Output the (X, Y) coordinate of the center of the cell containing the given text.  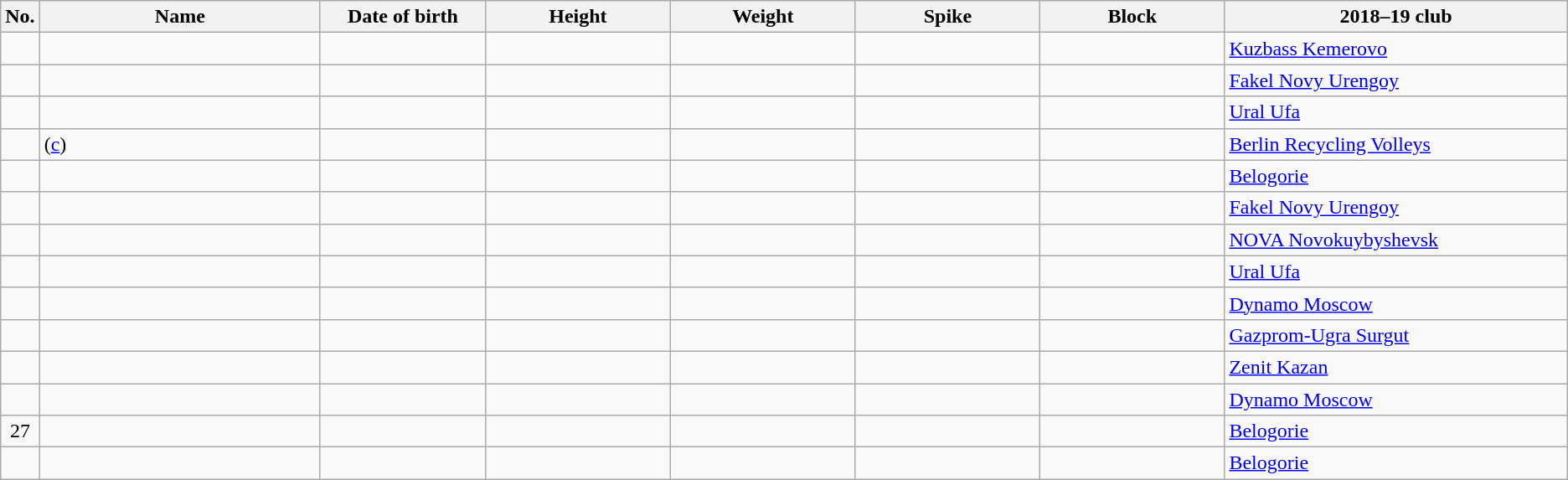
(c) (179, 144)
2018–19 club (1395, 17)
Weight (762, 17)
NOVA Novokuybyshevsk (1395, 240)
Zenit Kazan (1395, 367)
Berlin Recycling Volleys (1395, 144)
27 (20, 431)
Gazprom-Ugra Surgut (1395, 335)
Name (179, 17)
Height (578, 17)
Kuzbass Kemerovo (1395, 49)
No. (20, 17)
Date of birth (402, 17)
Block (1132, 17)
Spike (947, 17)
